Pinpoint the cell where the given text exists, returning its (X, Y) midpoint coordinate. 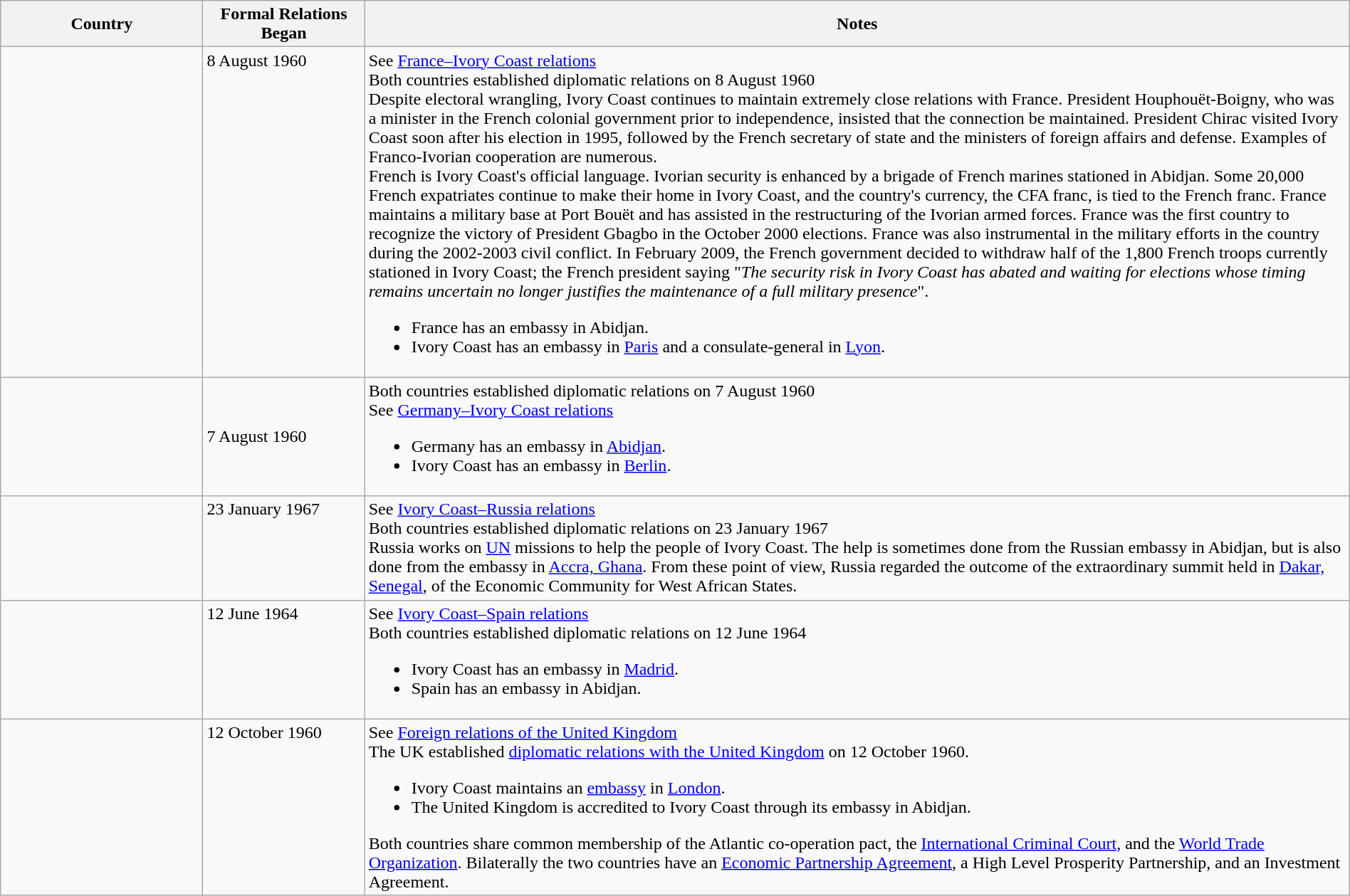
12 October 1960 (283, 807)
Notes (857, 24)
8 August 1960 (283, 212)
Country (102, 24)
7 August 1960 (283, 437)
Formal Relations Began (283, 24)
12 June 1964 (283, 659)
23 January 1967 (283, 548)
